Pinpoint the cell where the given text exists, returning its [x, y] midpoint coordinate. 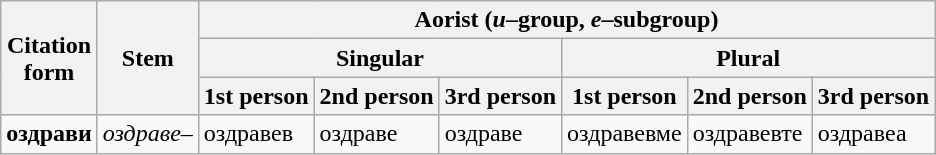
Stem [148, 58]
оздравеа [873, 134]
оздравевме [625, 134]
оздрави [50, 134]
Aorist (и–group, е–subgroup) [566, 20]
Plural [748, 58]
оздравевте [750, 134]
оздраве– [148, 134]
Singular [380, 58]
оздравев [256, 134]
Citationform [50, 58]
